From the cell containing the given text, extract its center point as [x, y] coordinate. 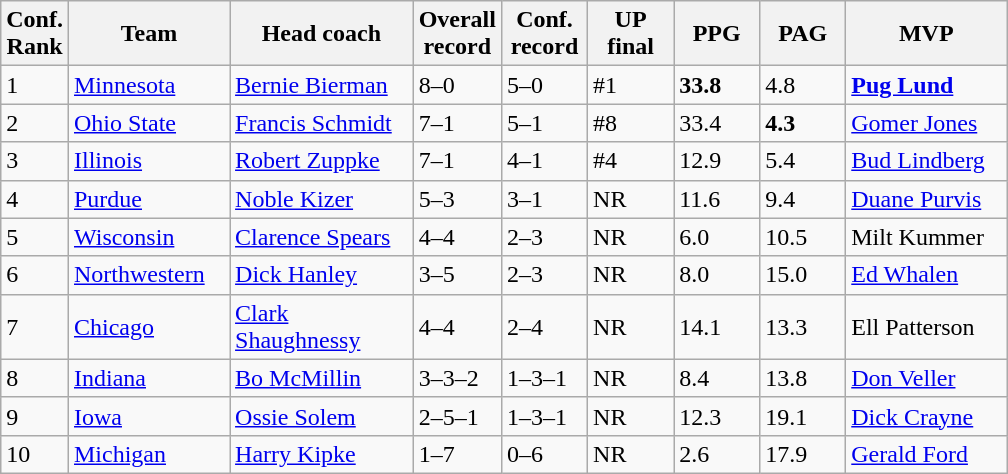
#4 [631, 161]
5 [35, 237]
5.4 [803, 161]
0–6 [544, 454]
Bo McMillin [322, 378]
Clark Shaughnessy [322, 326]
Bud Lindberg [926, 161]
Northwestern [148, 275]
8.0 [717, 275]
MVP [926, 34]
Bernie Bierman [322, 85]
9 [35, 416]
Indiana [148, 378]
PAG [803, 34]
Milt Kummer [926, 237]
6 [35, 275]
2–5–1 [457, 416]
Dick Hanley [322, 275]
Dick Crayne [926, 416]
Gomer Jones [926, 123]
19.1 [803, 416]
Ed Whalen [926, 275]
Purdue [148, 199]
Conf. Rank [35, 34]
10 [35, 454]
Duane Purvis [926, 199]
14.1 [717, 326]
Chicago [148, 326]
Gerald Ford [926, 454]
Wisconsin [148, 237]
Iowa [148, 416]
4.8 [803, 85]
33.4 [717, 123]
#8 [631, 123]
7 [35, 326]
UPfinal [631, 34]
6.0 [717, 237]
13.8 [803, 378]
10.5 [803, 237]
Noble Kizer [322, 199]
12.3 [717, 416]
3–1 [544, 199]
8.4 [717, 378]
#1 [631, 85]
Ohio State [148, 123]
Harry Kipke [322, 454]
Don Veller [926, 378]
Ell Patterson [926, 326]
33.8 [717, 85]
Overall record [457, 34]
2–4 [544, 326]
3 [35, 161]
4.3 [803, 123]
13.3 [803, 326]
5–1 [544, 123]
8 [35, 378]
17.9 [803, 454]
Minnesota [148, 85]
Ossie Solem [322, 416]
3–5 [457, 275]
15.0 [803, 275]
1 [35, 85]
PPG [717, 34]
Pug Lund [926, 85]
Francis Schmidt [322, 123]
9.4 [803, 199]
Team [148, 34]
4–1 [544, 161]
3–3–2 [457, 378]
2 [35, 123]
Illinois [148, 161]
4 [35, 199]
11.6 [717, 199]
12.9 [717, 161]
Clarence Spears [322, 237]
Conf. record [544, 34]
1–7 [457, 454]
Michigan [148, 454]
2.6 [717, 454]
5–3 [457, 199]
5–0 [544, 85]
Robert Zuppke [322, 161]
8–0 [457, 85]
Head coach [322, 34]
